Capture the cell that displays the provided text and extract its [x, y] central coordinate. 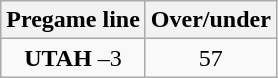
Pregame line [74, 20]
57 [210, 58]
Over/under [210, 20]
UTAH –3 [74, 58]
